Detect which cell encompasses the target text, then output its [x, y] center coordinate. 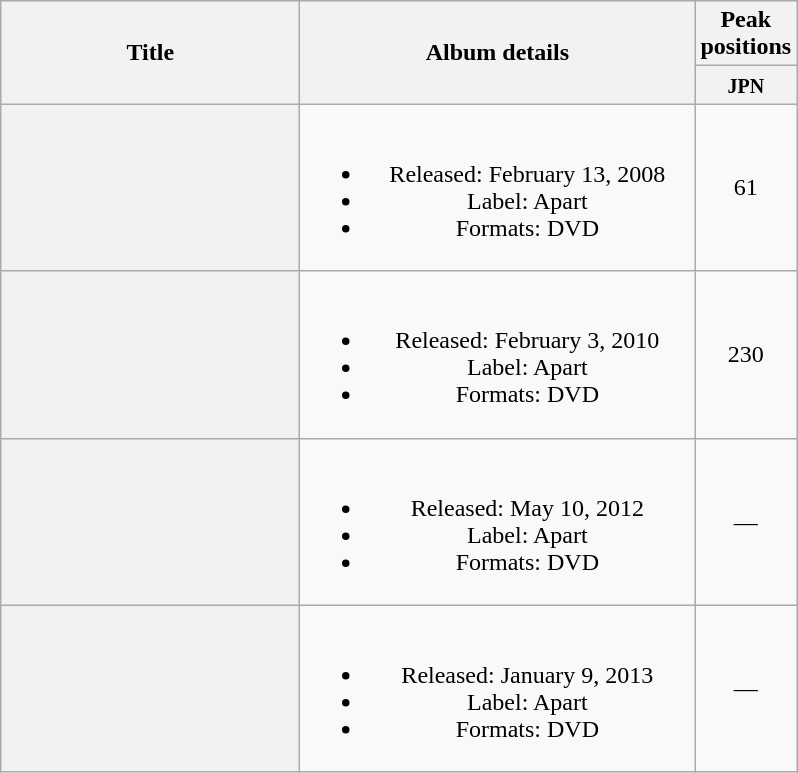
Peak positions [746, 34]
Title [150, 52]
JPN [746, 85]
61 [746, 188]
Released: January 9, 2013Label: ApartFormats: DVD [498, 688]
230 [746, 354]
Released: May 10, 2012Label: ApartFormats: DVD [498, 522]
Released: February 13, 2008Label: ApartFormats: DVD [498, 188]
Album details [498, 52]
Released: February 3, 2010Label: ApartFormats: DVD [498, 354]
